Return the (x, y) coordinate for the center point of the cell that contains the specified text.  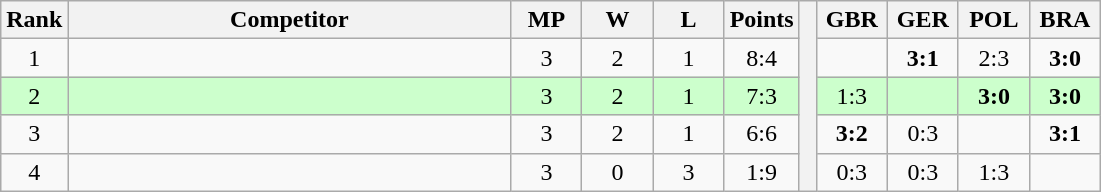
GER (922, 20)
BRA (1064, 20)
L (688, 20)
MP (546, 20)
Points (762, 20)
6:6 (762, 134)
3:2 (852, 134)
7:3 (762, 96)
Rank (34, 20)
4 (34, 172)
1:9 (762, 172)
0 (618, 172)
W (618, 20)
POL (994, 20)
Competitor (290, 20)
2:3 (994, 58)
8:4 (762, 58)
GBR (852, 20)
